Provide the (x, y) coordinate of the cell's center where the given text is located.  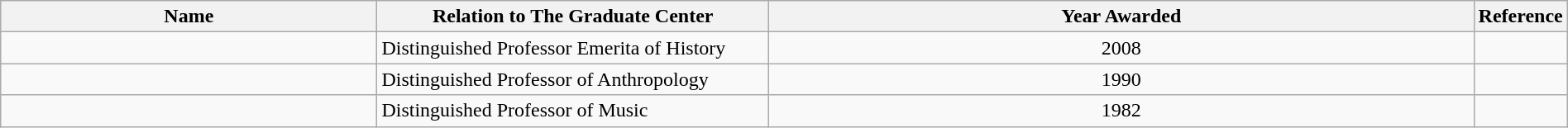
Name (189, 17)
Distinguished Professor of Music (573, 111)
Year Awarded (1121, 17)
1982 (1121, 111)
Distinguished Professor Emerita of History (573, 48)
1990 (1121, 79)
Relation to The Graduate Center (573, 17)
Distinguished Professor of Anthropology (573, 79)
2008 (1121, 48)
Reference (1520, 17)
